Detect which cell encompasses the target text, then output its (x, y) center coordinate. 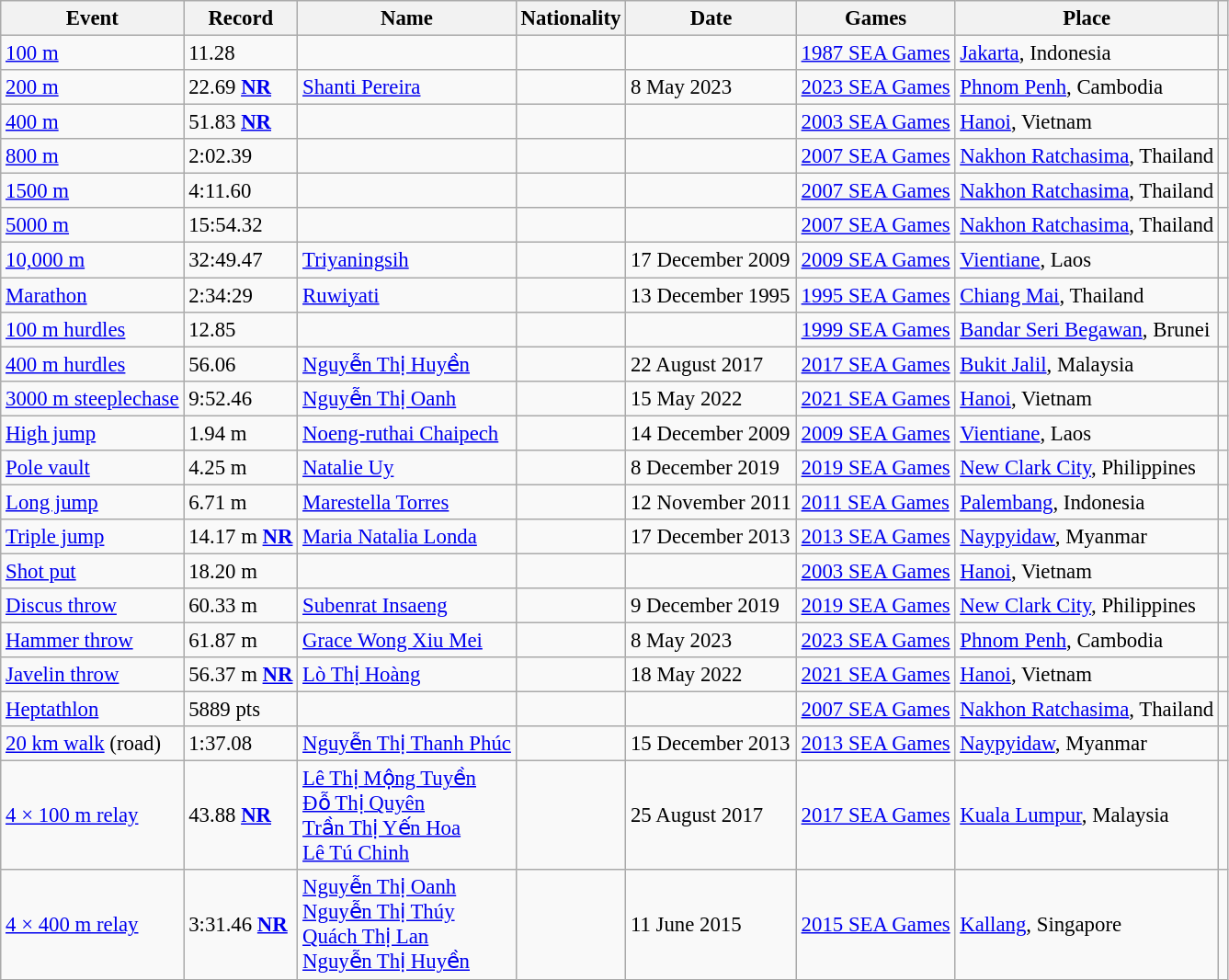
2011 SEA Games (875, 502)
17 December 2013 (711, 537)
Discus throw (92, 606)
1:37.08 (241, 744)
20 km walk (road) (92, 744)
4.25 m (241, 468)
17 December 2009 (711, 260)
Maria Natalia Londa (406, 537)
400 m hurdles (92, 364)
Lò Thị Hoàng (406, 675)
Triyaningsih (406, 260)
Palembang, Indonesia (1087, 502)
Bandar Seri Begawan, Brunei (1087, 329)
Marestella Torres (406, 502)
Shot put (92, 571)
32:49.47 (241, 260)
51.83 NR (241, 122)
Heptathlon (92, 710)
5889 pts (241, 710)
Pole vault (92, 468)
Date (711, 18)
Nguyễn Thị Thanh Phúc (406, 744)
Place (1087, 18)
4 × 100 m relay (92, 816)
13 December 1995 (711, 295)
9:52.46 (241, 398)
4 × 400 m relay (92, 925)
Ruwiyati (406, 295)
Kuala Lumpur, Malaysia (1087, 816)
43.88 NR (241, 816)
Long jump (92, 502)
Marathon (92, 295)
5000 m (92, 225)
56.06 (241, 364)
15 May 2022 (711, 398)
Noeng-ruthai Chaipech (406, 433)
Bukit Jalil, Malaysia (1087, 364)
3000 m steeplechase (92, 398)
22 August 2017 (711, 364)
18 May 2022 (711, 675)
High jump (92, 433)
56.37 m NR (241, 675)
1995 SEA Games (875, 295)
2:02.39 (241, 156)
Event (92, 18)
Nguyễn Thị Oanh (406, 398)
1999 SEA Games (875, 329)
2:34:29 (241, 295)
Nguyễn Thị Huyền (406, 364)
4:11.60 (241, 191)
Triple jump (92, 537)
Hammer throw (92, 641)
Shanti Pereira (406, 87)
Nguyễn Thị OanhNguyễn Thị ThúyQuách Thị LanNguyễn Thị Huyền (406, 925)
100 m hurdles (92, 329)
Name (406, 18)
11.28 (241, 53)
Javelin throw (92, 675)
15 December 2013 (711, 744)
14 December 2009 (711, 433)
Lê Thị Mộng TuyềnĐỗ Thị QuyênTrần Thị Yến HoaLê Tú Chinh (406, 816)
Kallang, Singapore (1087, 925)
400 m (92, 122)
61.87 m (241, 641)
9 December 2019 (711, 606)
Chiang Mai, Thailand (1087, 295)
800 m (92, 156)
2015 SEA Games (875, 925)
60.33 m (241, 606)
22.69 NR (241, 87)
Grace Wong Xiu Mei (406, 641)
200 m (92, 87)
1987 SEA Games (875, 53)
15:54.32 (241, 225)
18.20 m (241, 571)
8 December 2019 (711, 468)
Natalie Uy (406, 468)
10,000 m (92, 260)
100 m (92, 53)
11 June 2015 (711, 925)
14.17 m NR (241, 537)
25 August 2017 (711, 816)
1500 m (92, 191)
Games (875, 18)
Subenrat Insaeng (406, 606)
Record (241, 18)
12.85 (241, 329)
3:31.46 NR (241, 925)
1.94 m (241, 433)
Nationality (570, 18)
Jakarta, Indonesia (1087, 53)
6.71 m (241, 502)
12 November 2011 (711, 502)
